Return the [X, Y] coordinate for the center point of the cell that contains the specified text.  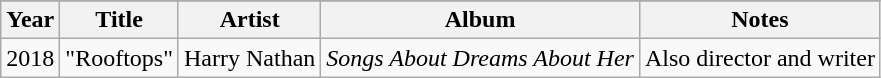
Year [30, 20]
Also director and writer [760, 58]
"Rooftops" [120, 58]
2018 [30, 58]
Album [480, 20]
Title [120, 20]
Songs About Dreams About Her [480, 58]
Artist [249, 20]
Harry Nathan [249, 58]
Notes [760, 20]
